Detect which cell encompasses the target text, then output its (X, Y) center coordinate. 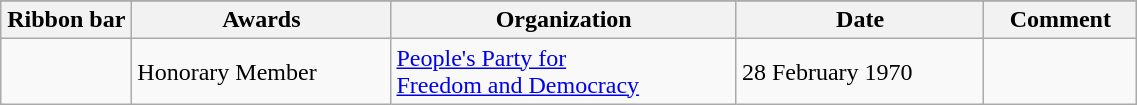
Organization (564, 20)
28 February 1970 (860, 72)
Comment (1060, 20)
People's Party for Freedom and Democracy (564, 72)
Awards (262, 20)
Ribbon bar (66, 20)
Date (860, 20)
Honorary Member (262, 72)
